Pinpoint the cell where the given text exists, returning its [x, y] midpoint coordinate. 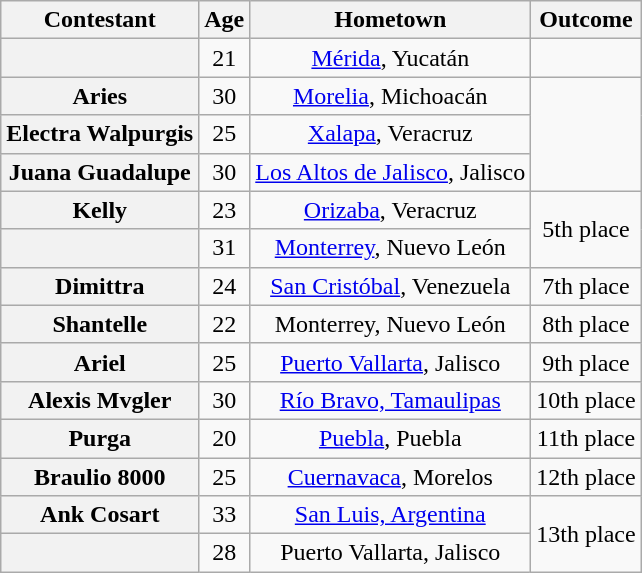
23 [224, 210]
Mérida, Yucatán [390, 58]
Electra Walpurgis [100, 134]
Dimittra [100, 286]
5th place [586, 229]
31 [224, 248]
Juana Guadalupe [100, 172]
Age [224, 20]
Kelly [100, 210]
20 [224, 438]
San Cristóbal, Venezuela [390, 286]
Los Altos de Jalisco, Jalisco [390, 172]
12th place [586, 477]
Morelia, Michoacán [390, 96]
Hometown [390, 20]
Aries [100, 96]
21 [224, 58]
10th place [586, 400]
7th place [586, 286]
Xalapa, Veracruz [390, 134]
Cuernavaca, Morelos [390, 477]
13th place [586, 534]
Orizaba, Veracruz [390, 210]
11th place [586, 438]
Braulio 8000 [100, 477]
Purga [100, 438]
Río Bravo, Tamaulipas [390, 400]
28 [224, 553]
22 [224, 324]
33 [224, 515]
Shantelle [100, 324]
Outcome [586, 20]
Ank Cosart [100, 515]
San Luis, Argentina [390, 515]
Alexis Mvgler [100, 400]
24 [224, 286]
9th place [586, 362]
Ariel [100, 362]
Puebla, Puebla [390, 438]
8th place [586, 324]
Contestant [100, 20]
